Locate the cell with the specified text and output its [X, Y] center coordinate. 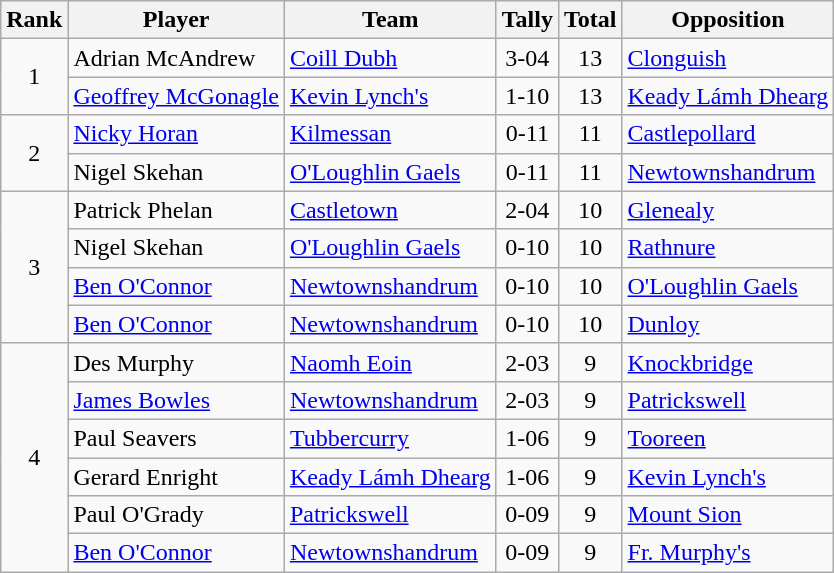
Paul O'Grady [176, 515]
Paul Seavers [176, 438]
Des Murphy [176, 362]
Glenealy [728, 210]
Gerard Enright [176, 477]
Coill Dubh [390, 58]
Dunloy [728, 324]
Knockbridge [728, 362]
Geoffrey McGonagle [176, 96]
Mount Sion [728, 515]
Castlepollard [728, 134]
3-04 [527, 58]
Rathnure [728, 248]
Castletown [390, 210]
Player [176, 20]
Team [390, 20]
3 [34, 267]
2 [34, 153]
Total [590, 20]
Tooreen [728, 438]
Kilmessan [390, 134]
2-04 [527, 210]
Tubbercurry [390, 438]
Adrian McAndrew [176, 58]
4 [34, 457]
Rank [34, 20]
1-10 [527, 96]
Patrick Phelan [176, 210]
Fr. Murphy's [728, 553]
Opposition [728, 20]
James Bowles [176, 400]
1 [34, 77]
Nicky Horan [176, 134]
Tally [527, 20]
Clonguish [728, 58]
Naomh Eoin [390, 362]
